Extract the [X, Y] coordinate from the center of the cell holding the provided text.  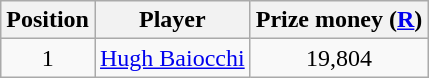
Player [172, 20]
Position [48, 20]
1 [48, 58]
19,804 [339, 58]
Hugh Baiocchi [172, 58]
Prize money (R) [339, 20]
